Find where the given text appears and provide that cell's center as [x, y] coordinate. 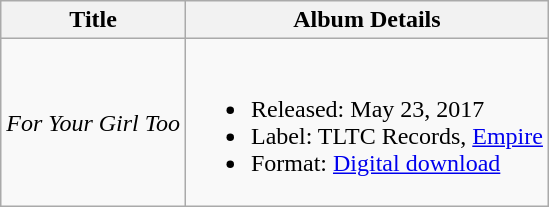
Released: May 23, 2017Label: TLTC Records, EmpireFormat: Digital download [366, 122]
For Your Girl Too [94, 122]
Album Details [366, 20]
Title [94, 20]
